Provide the (x, y) coordinate of the cell's center where the given text is located.  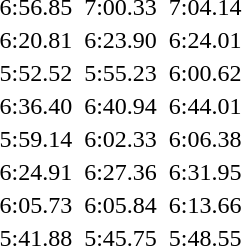
6:27.36 (121, 172)
6:05.84 (121, 205)
6:02.33 (121, 139)
6:23.90 (121, 40)
6:40.94 (121, 106)
5:55.23 (121, 73)
